Capture the cell that displays the provided text and extract its (X, Y) central coordinate. 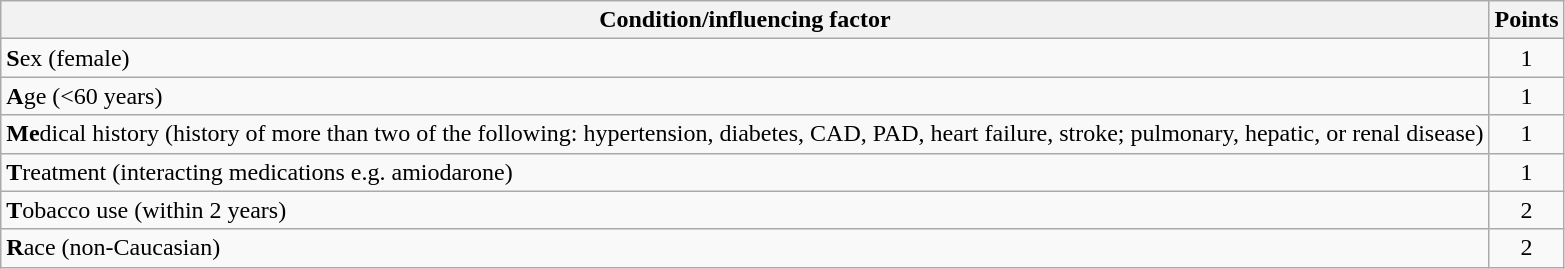
Sex (female) (745, 58)
Condition/influencing factor (745, 20)
Age (<60 years) (745, 96)
Treatment (interacting medications e.g. amiodarone) (745, 172)
Race (non-Caucasian) (745, 248)
Points (1526, 20)
Tobacco use (within 2 years) (745, 210)
